Detect which cell encompasses the target text, then output its [X, Y] center coordinate. 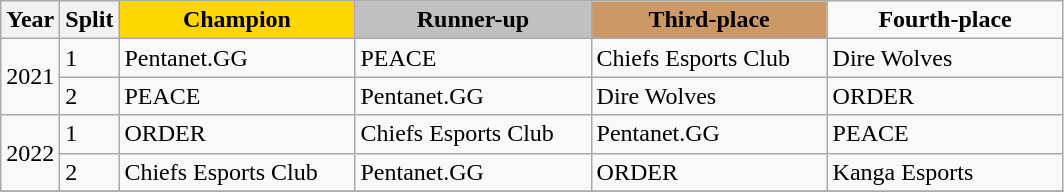
Champion [237, 20]
Fourth-place [945, 20]
Runner-up [473, 20]
Split [90, 20]
2022 [30, 153]
Year [30, 20]
Kanga Esports [945, 172]
Third-place [709, 20]
2021 [30, 77]
